Return the (x, y) coordinate for the center point of the cell that contains the specified text.  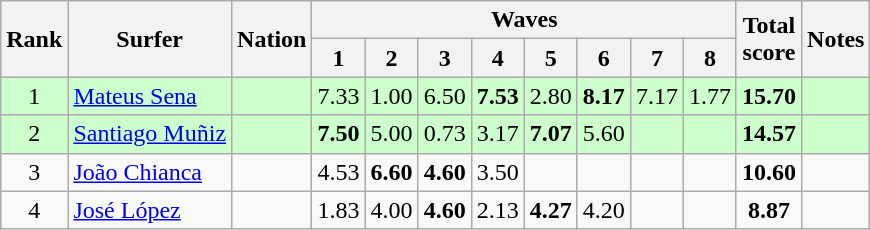
4.27 (550, 210)
6 (604, 58)
2.13 (498, 210)
Notes (836, 39)
8.17 (604, 96)
15.70 (768, 96)
7.33 (338, 96)
4.00 (392, 210)
7.07 (550, 134)
0.73 (444, 134)
Waves (524, 20)
14.57 (768, 134)
5 (550, 58)
5.60 (604, 134)
Surfer (150, 39)
João Chianca (150, 172)
José López (150, 210)
3.50 (498, 172)
Mateus Sena (150, 96)
1.00 (392, 96)
10.60 (768, 172)
2.80 (550, 96)
6.60 (392, 172)
1.83 (338, 210)
Santiago Muñiz (150, 134)
6.50 (444, 96)
Rank (34, 39)
Totalscore (768, 39)
7.53 (498, 96)
1.77 (710, 96)
Nation (272, 39)
8.87 (768, 210)
5.00 (392, 134)
8 (710, 58)
7 (656, 58)
7.50 (338, 134)
4.20 (604, 210)
3.17 (498, 134)
4.53 (338, 172)
7.17 (656, 96)
